Pinpoint the cell where the given text exists, returning its [x, y] midpoint coordinate. 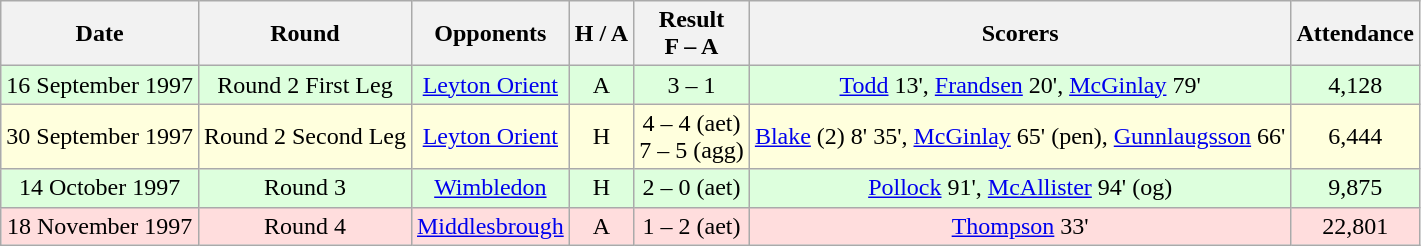
Pollock 91', McAllister 94' (og) [1020, 188]
2 – 0 (aet) [692, 188]
Round [304, 34]
Wimbledon [490, 188]
1 – 2 (aet) [692, 226]
Attendance [1355, 34]
Date [100, 34]
Blake (2) 8' 35', McGinlay 65' (pen), Gunnlaugsson 66' [1020, 136]
Round 2 Second Leg [304, 136]
4 – 4 (aet)7 – 5 (agg) [692, 136]
3 – 1 [692, 85]
22,801 [1355, 226]
Todd 13', Frandsen 20', McGinlay 79' [1020, 85]
Scorers [1020, 34]
Opponents [490, 34]
Round 2 First Leg [304, 85]
Round 3 [304, 188]
9,875 [1355, 188]
14 October 1997 [100, 188]
Middlesbrough [490, 226]
30 September 1997 [100, 136]
H / A [601, 34]
6,444 [1355, 136]
ResultF – A [692, 34]
Round 4 [304, 226]
4,128 [1355, 85]
18 November 1997 [100, 226]
16 September 1997 [100, 85]
Thompson 33' [1020, 226]
